For the text-containing cell, return its midpoint in (X, Y) coordinate format. 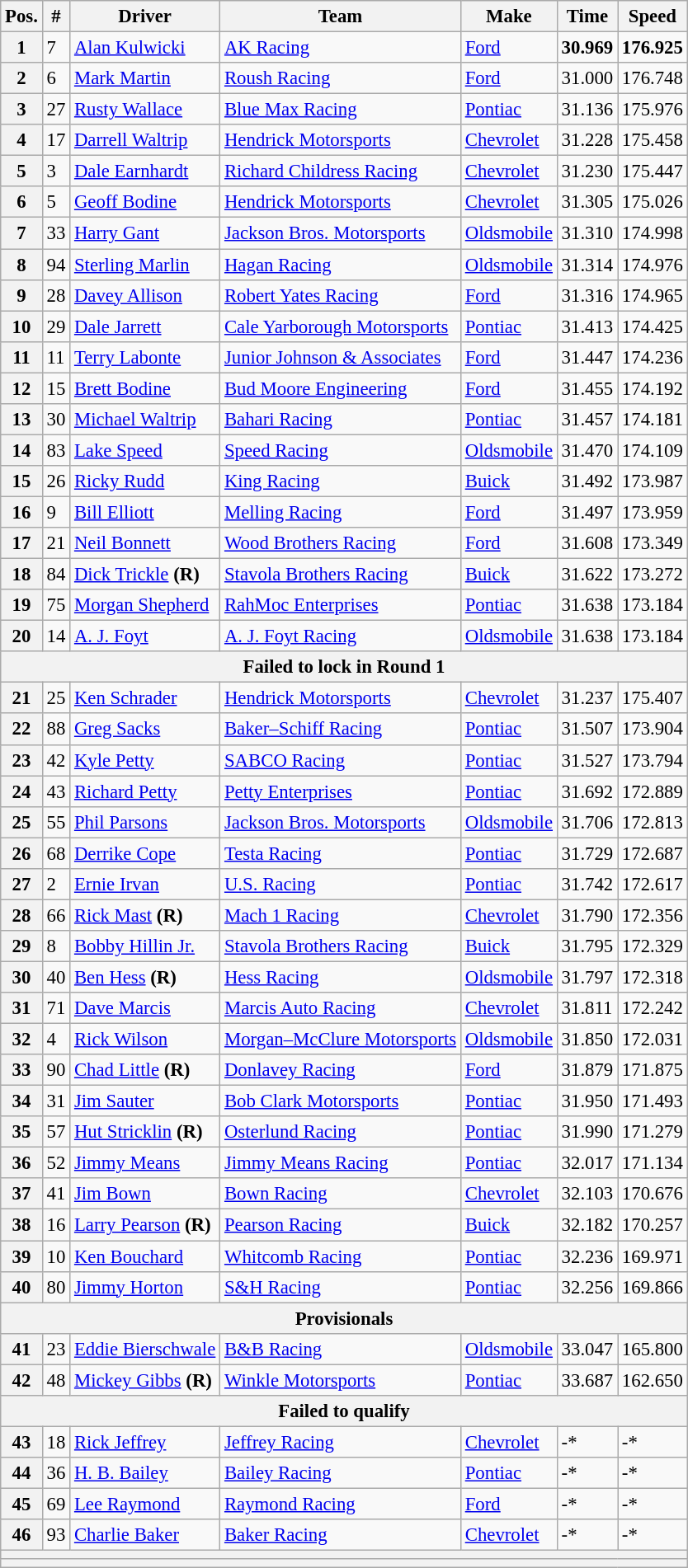
175.407 (653, 698)
175.447 (653, 171)
Baker Racing (341, 1535)
# (56, 16)
Dave Marcis (145, 1008)
169.971 (653, 1256)
71 (56, 1008)
171.493 (653, 1101)
Robert Yates Racing (341, 295)
Harry Gant (145, 233)
24 (21, 791)
Michael Waltrip (145, 420)
20 (21, 636)
31.706 (587, 822)
31.136 (587, 110)
174.181 (653, 420)
31.622 (587, 575)
Failed to lock in Round 1 (344, 667)
32.256 (587, 1287)
Dale Earnhardt (145, 171)
169.866 (653, 1287)
31.470 (587, 450)
31.000 (587, 78)
173.959 (653, 512)
Dale Jarrett (145, 326)
Ken Bouchard (145, 1256)
Sterling Marlin (145, 265)
31.316 (587, 295)
Hut Stricklin (R) (145, 1132)
31.314 (587, 265)
Bailey Racing (341, 1473)
172.617 (653, 885)
19 (21, 605)
Junior Johnson & Associates (341, 357)
31.797 (587, 977)
32.236 (587, 1256)
31.742 (587, 885)
32.103 (587, 1195)
31.310 (587, 233)
Hess Racing (341, 977)
31.990 (587, 1132)
Eddie Bierschwale (145, 1349)
172.031 (653, 1040)
Bown Racing (341, 1195)
31.811 (587, 1008)
48 (56, 1380)
Jimmy Means (145, 1163)
Failed to qualify (344, 1411)
172.318 (653, 977)
172.687 (653, 853)
Bud Moore Engineering (341, 388)
Phil Parsons (145, 822)
Ken Schrader (145, 698)
Alan Kulwicki (145, 48)
173.794 (653, 760)
93 (56, 1535)
Morgan Shepherd (145, 605)
83 (56, 450)
37 (21, 1195)
Kyle Petty (145, 760)
Davey Allison (145, 295)
Derrike Cope (145, 853)
52 (56, 1163)
U.S. Racing (341, 885)
32.182 (587, 1225)
1 (21, 48)
44 (21, 1473)
31.950 (587, 1101)
Jim Sauter (145, 1101)
31.230 (587, 171)
174.192 (653, 388)
69 (56, 1504)
80 (56, 1287)
165.800 (653, 1349)
Provisionals (344, 1318)
31.305 (587, 202)
171.875 (653, 1070)
Raymond Racing (341, 1504)
31.413 (587, 326)
Larry Pearson (R) (145, 1225)
Richard Childress Racing (341, 171)
45 (21, 1504)
Bobby Hillin Jr. (145, 946)
Speed Racing (341, 450)
B&B Racing (341, 1349)
31.492 (587, 481)
22 (21, 730)
RahMoc Enterprises (341, 605)
94 (56, 265)
31.507 (587, 730)
King Racing (341, 481)
Winkle Motorsports (341, 1380)
90 (56, 1070)
Bill Elliott (145, 512)
Richard Petty (145, 791)
68 (56, 853)
84 (56, 575)
12 (21, 388)
H. B. Bailey (145, 1473)
Geoff Bodine (145, 202)
Bahari Racing (341, 420)
Roush Racing (341, 78)
Hagan Racing (341, 265)
Wood Brothers Racing (341, 543)
31.457 (587, 420)
31.527 (587, 760)
Dick Trickle (R) (145, 575)
31.879 (587, 1070)
Rick Wilson (145, 1040)
Make (508, 16)
Ben Hess (R) (145, 977)
Brett Bodine (145, 388)
32.017 (587, 1163)
Team (341, 16)
AK Racing (341, 48)
Testa Racing (341, 853)
A. J. Foyt Racing (341, 636)
173.349 (653, 543)
39 (21, 1256)
Mach 1 Racing (341, 915)
176.748 (653, 78)
173.904 (653, 730)
174.109 (653, 450)
Speed (653, 16)
Driver (145, 16)
Mickey Gibbs (R) (145, 1380)
13 (21, 420)
Charlie Baker (145, 1535)
31.608 (587, 543)
31.692 (587, 791)
172.813 (653, 822)
31.237 (587, 698)
Blue Max Racing (341, 110)
174.965 (653, 295)
171.134 (653, 1163)
Jimmy Horton (145, 1287)
176.925 (653, 48)
Lee Raymond (145, 1504)
75 (56, 605)
Chad Little (R) (145, 1070)
55 (56, 822)
31.790 (587, 915)
Pearson Racing (341, 1225)
Neil Bonnett (145, 543)
174.998 (653, 233)
Rick Mast (R) (145, 915)
174.425 (653, 326)
31.455 (587, 388)
171.279 (653, 1132)
33.047 (587, 1349)
175.026 (653, 202)
33.687 (587, 1380)
Jeffrey Racing (341, 1442)
Jim Bown (145, 1195)
46 (21, 1535)
Melling Racing (341, 512)
34 (21, 1101)
31.228 (587, 140)
Darrell Waltrip (145, 140)
Whitcomb Racing (341, 1256)
173.272 (653, 575)
31.729 (587, 853)
Jimmy Means Racing (341, 1163)
Cale Yarborough Motorsports (341, 326)
66 (56, 915)
Rusty Wallace (145, 110)
35 (21, 1132)
Bob Clark Motorsports (341, 1101)
172.356 (653, 915)
Mark Martin (145, 78)
Marcis Auto Racing (341, 1008)
Pos. (21, 16)
31.497 (587, 512)
Morgan–McClure Motorsports (341, 1040)
Terry Labonte (145, 357)
174.976 (653, 265)
170.676 (653, 1195)
57 (56, 1132)
Osterlund Racing (341, 1132)
175.976 (653, 110)
Ricky Rudd (145, 481)
162.650 (653, 1380)
88 (56, 730)
32 (21, 1040)
Time (587, 16)
Lake Speed (145, 450)
31.795 (587, 946)
172.242 (653, 1008)
Rick Jeffrey (145, 1442)
30.969 (587, 48)
A. J. Foyt (145, 636)
38 (21, 1225)
Greg Sacks (145, 730)
174.236 (653, 357)
31.850 (587, 1040)
S&H Racing (341, 1287)
172.329 (653, 946)
Baker–Schiff Racing (341, 730)
Petty Enterprises (341, 791)
31.447 (587, 357)
SABCO Racing (341, 760)
175.458 (653, 140)
Donlavey Racing (341, 1070)
Ernie Irvan (145, 885)
170.257 (653, 1225)
172.889 (653, 791)
173.987 (653, 481)
